Pinpoint the cell where the given text exists, returning its (X, Y) midpoint coordinate. 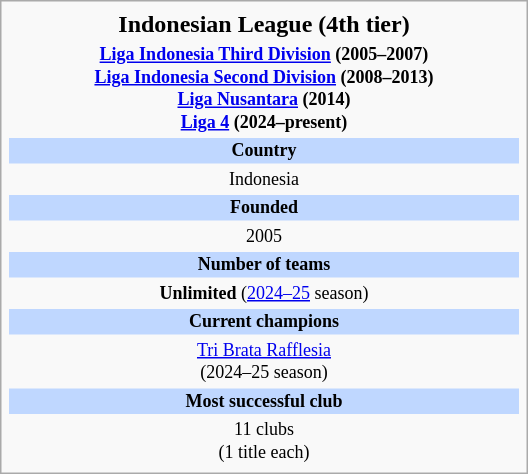
Country (264, 151)
11 clubs(1 title each) (264, 441)
Number of teams (264, 265)
Liga Indonesia Third Division (2005–2007)Liga Indonesia Second Division (2008–2013)Liga Nusantara (2014)Liga 4 (2024–present) (264, 88)
Founded (264, 208)
Indonesia (264, 180)
2005 (264, 237)
Indonesian League (4th tier) (264, 24)
Tri Brata Rafflesia(2024–25 season) (264, 362)
Unlimited (2024–25 season) (264, 294)
Most successful club (264, 402)
Current champions (264, 322)
